Identify which cell holds the provided text, then report its (x, y) central coordinate. 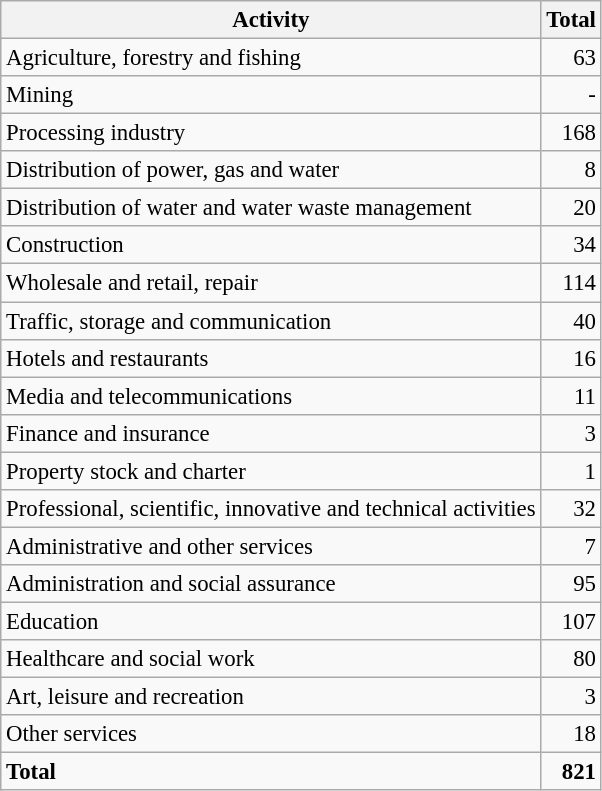
7 (571, 546)
821 (571, 772)
18 (571, 734)
Activity (271, 20)
40 (571, 321)
63 (571, 58)
Hotels and restaurants (271, 358)
80 (571, 659)
34 (571, 245)
Property stock and charter (271, 471)
Professional, scientific, innovative and technical activities (271, 509)
Wholesale and retail, repair (271, 283)
8 (571, 170)
168 (571, 133)
Other services (271, 734)
16 (571, 358)
1 (571, 471)
107 (571, 621)
11 (571, 396)
Distribution of power, gas and water (271, 170)
Construction (271, 245)
Processing industry (271, 133)
Administrative and other services (271, 546)
20 (571, 208)
Finance and insurance (271, 433)
Education (271, 621)
Administration and social assurance (271, 584)
Art, leisure and recreation (271, 697)
32 (571, 509)
95 (571, 584)
Distribution of water and water waste management (271, 208)
114 (571, 283)
Media and telecommunications (271, 396)
Agriculture, forestry and fishing (271, 58)
Traffic, storage and communication (271, 321)
Mining (271, 95)
Healthcare and social work (271, 659)
- (571, 95)
